For the text-containing cell, return its midpoint in [X, Y] coordinate format. 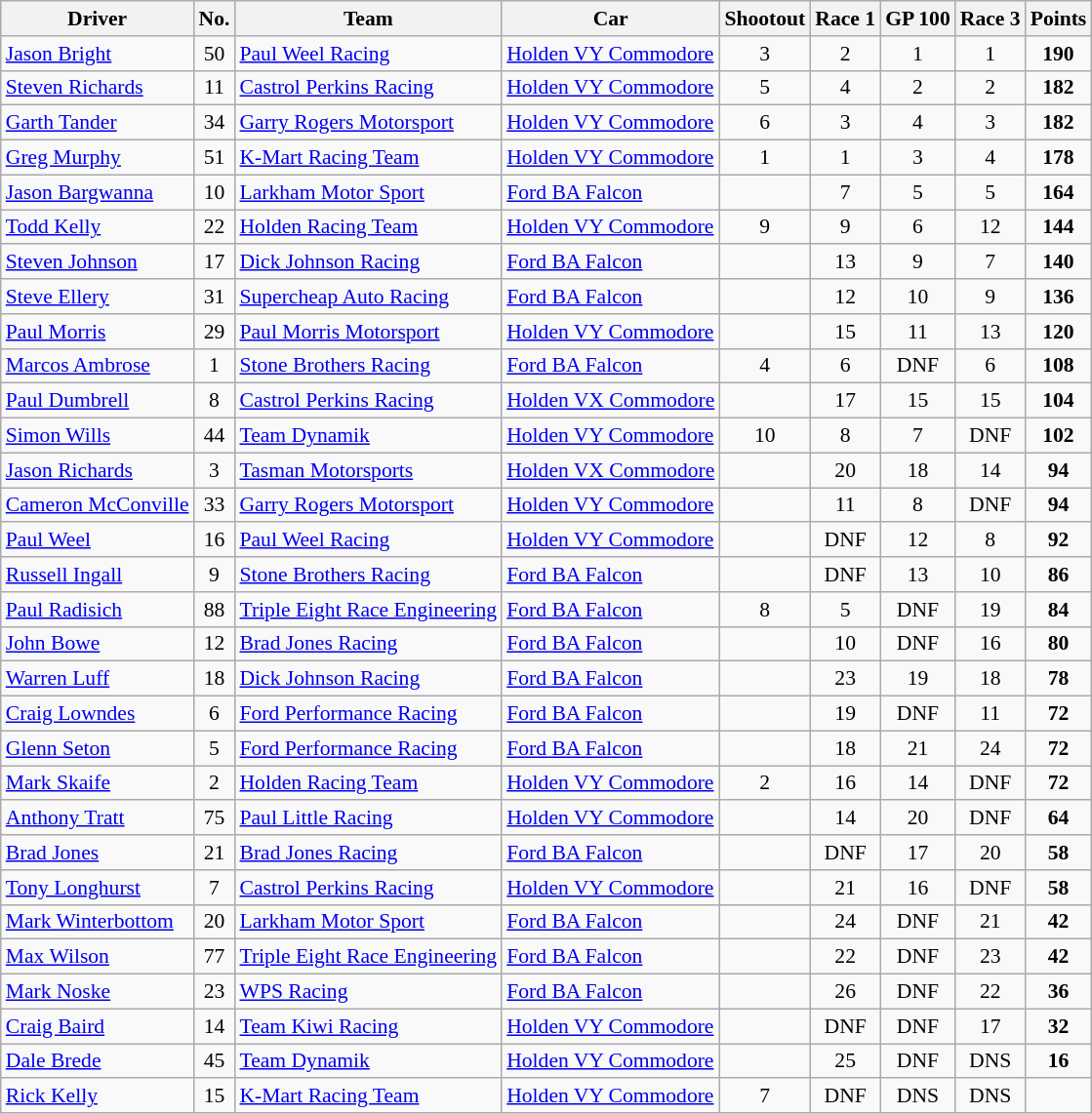
Team [368, 19]
Steven Richards [98, 88]
50 [215, 54]
Shootout [765, 19]
Supercheap Auto Racing [368, 297]
51 [215, 158]
92 [1059, 540]
Mark Noske [98, 992]
Driver [98, 19]
78 [1059, 679]
88 [215, 610]
Anthony Tratt [98, 818]
Warren Luff [98, 679]
86 [1059, 575]
33 [215, 505]
Marcos Ambrose [98, 366]
Car [611, 19]
GP 100 [917, 19]
Points [1059, 19]
Paul Dumbrell [98, 401]
Paul Morris Motorsport [368, 332]
Jason Bright [98, 54]
Race 3 [991, 19]
45 [215, 1061]
32 [1059, 1026]
Glenn Seton [98, 748]
108 [1059, 366]
Paul Little Racing [368, 818]
Jason Richards [98, 470]
Russell Ingall [98, 575]
Paul Weel [98, 540]
Dale Brede [98, 1061]
75 [215, 818]
Steven Johnson [98, 262]
Simon Wills [98, 436]
144 [1059, 227]
Greg Murphy [98, 158]
Tasman Motorsports [368, 470]
No. [215, 19]
190 [1059, 54]
140 [1059, 262]
Cameron McConville [98, 505]
Garth Tander [98, 123]
Race 1 [845, 19]
26 [845, 992]
29 [215, 332]
Mark Winterbottom [98, 922]
31 [215, 297]
34 [215, 123]
136 [1059, 297]
Jason Bargwanna [98, 192]
77 [215, 957]
Craig Lowndes [98, 714]
80 [1059, 644]
36 [1059, 992]
Paul Morris [98, 332]
Craig Baird [98, 1026]
120 [1059, 332]
104 [1059, 401]
Steve Ellery [98, 297]
164 [1059, 192]
Team Kiwi Racing [368, 1026]
44 [215, 436]
102 [1059, 436]
Rick Kelly [98, 1096]
John Bowe [98, 644]
Todd Kelly [98, 227]
Mark Skaife [98, 783]
84 [1059, 610]
Brad Jones [98, 853]
WPS Racing [368, 992]
178 [1059, 158]
25 [845, 1061]
64 [1059, 818]
Tony Longhurst [98, 888]
Paul Radisich [98, 610]
Max Wilson [98, 957]
